From the cell containing the given text, extract its center point as (x, y) coordinate. 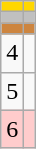
6 (12, 129)
5 (12, 91)
4 (12, 53)
